Locate the cell with the specified text and output its [x, y] center coordinate. 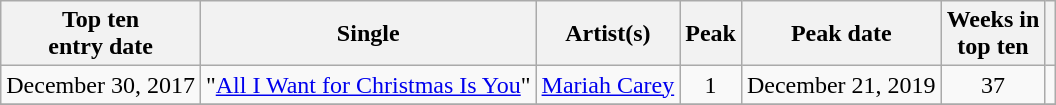
1 [711, 85]
37 [993, 85]
December 21, 2019 [841, 85]
Mariah Carey [608, 85]
"All I Want for Christmas Is You" [368, 85]
Top tenentry date [101, 34]
December 30, 2017 [101, 85]
Peak [711, 34]
Single [368, 34]
Artist(s) [608, 34]
Peak date [841, 34]
Weeks intop ten [993, 34]
